Return [x, y] of the center of cell containing provided text 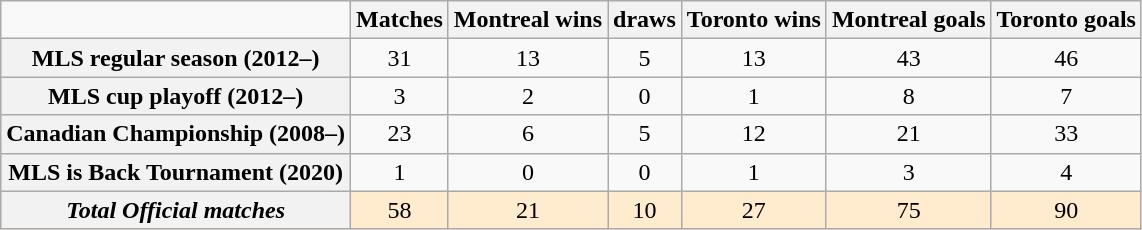
draws [645, 20]
58 [400, 210]
Toronto wins [754, 20]
Montreal wins [528, 20]
Canadian Championship (2008–) [176, 134]
10 [645, 210]
8 [908, 96]
MLS regular season (2012–) [176, 58]
MLS is Back Tournament (2020) [176, 172]
4 [1066, 172]
27 [754, 210]
75 [908, 210]
43 [908, 58]
31 [400, 58]
12 [754, 134]
90 [1066, 210]
Matches [400, 20]
Toronto goals [1066, 20]
46 [1066, 58]
23 [400, 134]
33 [1066, 134]
6 [528, 134]
7 [1066, 96]
2 [528, 96]
Total Official matches [176, 210]
Montreal goals [908, 20]
MLS cup playoff (2012–) [176, 96]
